Output the (x, y) coordinate of the center of the cell containing the given text.  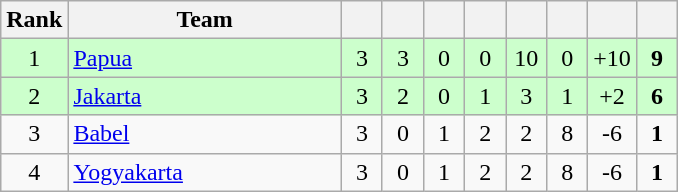
Jakarta (205, 96)
9 (656, 58)
Papua (205, 58)
+2 (612, 96)
+10 (612, 58)
Team (205, 20)
6 (656, 96)
Rank (34, 20)
Babel (205, 134)
4 (34, 172)
Yogyakarta (205, 172)
10 (526, 58)
